Search for the cell housing the specified text and yield its (X, Y) center coordinate. 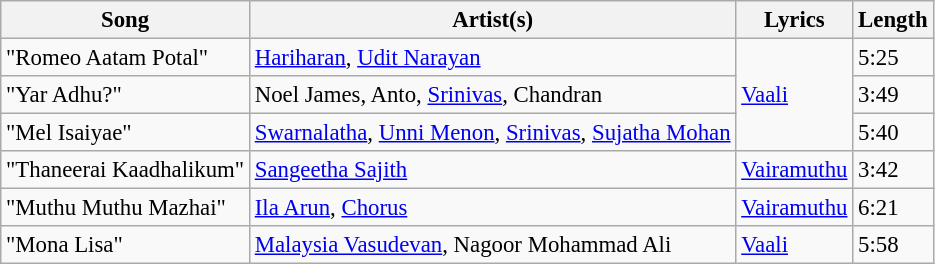
Sangeetha Sajith (492, 170)
6:21 (893, 208)
Song (126, 20)
"Romeo Aatam Potal" (126, 58)
Artist(s) (492, 20)
Length (893, 20)
3:42 (893, 170)
Lyrics (794, 20)
3:49 (893, 95)
Noel James, Anto, Srinivas, Chandran (492, 95)
"Mel Isaiyae" (126, 133)
5:40 (893, 133)
"Yar Adhu?" (126, 95)
Hariharan, Udit Narayan (492, 58)
"Muthu Muthu Mazhai" (126, 208)
Swarnalatha, Unni Menon, Srinivas, Sujatha Mohan (492, 133)
Ila Arun, Chorus (492, 208)
"Thaneerai Kaadhalikum" (126, 170)
"Mona Lisa" (126, 245)
5:25 (893, 58)
5:58 (893, 245)
Malaysia Vasudevan, Nagoor Mohammad Ali (492, 245)
